Detect which cell encompasses the target text, then output its [x, y] center coordinate. 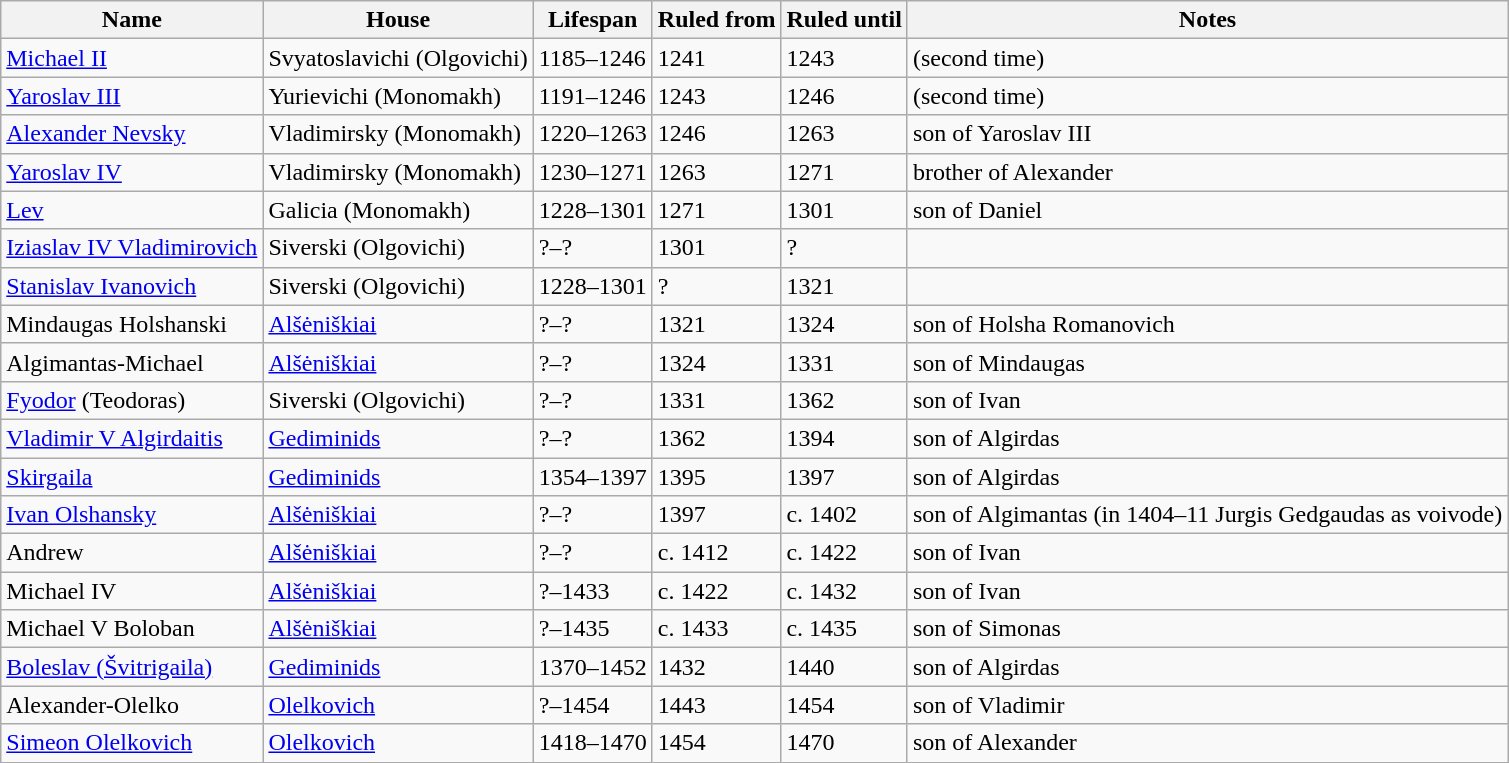
?–1433 [592, 591]
Galicia (Monomakh) [398, 210]
c. 1435 [844, 629]
1395 [716, 477]
son of Simonas [1207, 629]
Svyatoslavichi (Olgovichi) [398, 58]
c. 1433 [716, 629]
son of Mindaugas [1207, 362]
1220–1263 [592, 134]
1432 [716, 667]
Ivan Olshansky [132, 515]
brother of Alexander [1207, 172]
Mindaugas Holshanski [132, 324]
1443 [716, 705]
c. 1432 [844, 591]
Michael V Boloban [132, 629]
1370–1452 [592, 667]
Andrew [132, 553]
Yaroslav III [132, 96]
1185–1246 [592, 58]
c. 1402 [844, 515]
1394 [844, 438]
Yaroslav IV [132, 172]
Alexander-Olelko [132, 705]
Iziaslav IV Vladimirovich [132, 248]
1418–1470 [592, 743]
Boleslav (Švitrigaila) [132, 667]
son of Vladimir [1207, 705]
Ruled until [844, 20]
1440 [844, 667]
son of Alexander [1207, 743]
Alexander Nevsky [132, 134]
Vladimir V Algirdaitis [132, 438]
House [398, 20]
son of Yaroslav III [1207, 134]
1230–1271 [592, 172]
son of Algimantas (in 1404–11 Jurgis Gedgaudas as voivode) [1207, 515]
Fyodor (Teodoras) [132, 400]
Michael IV [132, 591]
c. 1412 [716, 553]
Notes [1207, 20]
Simeon Olelkovich [132, 743]
1191–1246 [592, 96]
Lev [132, 210]
Lifespan [592, 20]
Yurievichi (Monomakh) [398, 96]
Name [132, 20]
Skirgaila [132, 477]
son of Holsha Romanovich [1207, 324]
Stanislav Ivanovich [132, 286]
1470 [844, 743]
Michael II [132, 58]
?–1435 [592, 629]
1241 [716, 58]
Ruled from [716, 20]
Algimantas-Michael [132, 362]
?–1454 [592, 705]
1354–1397 [592, 477]
son of Daniel [1207, 210]
